Provide the [X, Y] coordinate of the cell's center where the given text is located.  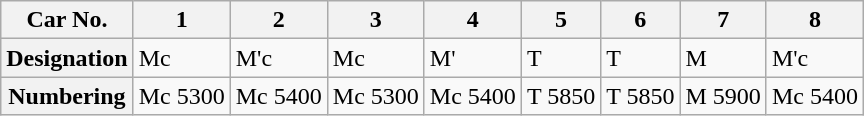
6 [640, 20]
Car No. [67, 20]
Numbering [67, 96]
1 [182, 20]
8 [814, 20]
Designation [67, 58]
7 [723, 20]
M [723, 58]
5 [560, 20]
M' [472, 58]
3 [376, 20]
M 5900 [723, 96]
2 [278, 20]
4 [472, 20]
